Extract the (X, Y) coordinate from the center of the cell holding the provided text.  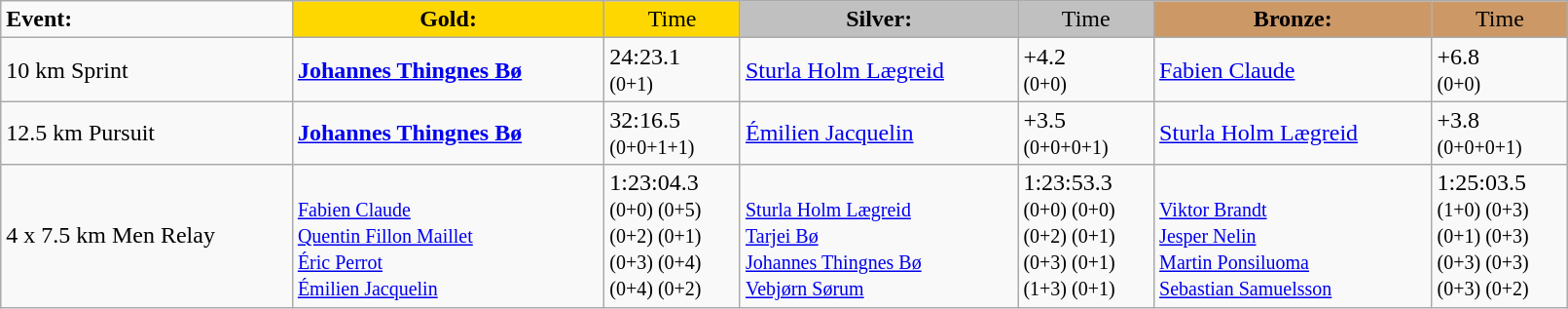
+4.2(0+0) (1086, 70)
Fabien ClaudeQuentin Fillon MailletÉric PerrotÉmilien Jacquelin (448, 236)
12.5 km Pursuit (147, 133)
1:23:53.3(0+0) (0+0)(0+2) (0+1)(0+3) (0+1)(1+3) (0+1) (1086, 236)
Event: (147, 19)
10 km Sprint (147, 70)
Sturla Holm LægreidTarjei BøJohannes Thingnes BøVebjørn Sørum (878, 236)
1:23:04.3(0+0) (0+5)(0+2) (0+1)(0+3) (0+4)(0+4) (0+2) (673, 236)
4 x 7.5 km Men Relay (147, 236)
32:16.5(0+0+1+1) (673, 133)
Fabien Claude (1293, 70)
24:23.1(0+1) (673, 70)
1:25:03.5(1+0) (0+3)(0+1) (0+3)(0+3) (0+3)(0+3) (0+2) (1500, 236)
Gold: (448, 19)
Émilien Jacquelin (878, 133)
+3.5(0+0+0+1) (1086, 133)
Viktor BrandtJesper NelinMartin PonsiluomaSebastian Samuelsson (1293, 236)
+3.8(0+0+0+1) (1500, 133)
Bronze: (1293, 19)
+6.8(0+0) (1500, 70)
Silver: (878, 19)
